Scan for the cell matching the given text and deliver its (X, Y) coordinate at center. 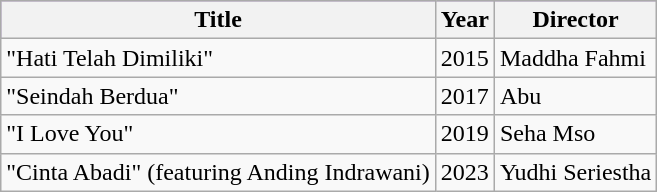
2019 (464, 134)
2015 (464, 58)
2023 (464, 172)
2017 (464, 96)
"I Love You" (218, 134)
Director (575, 20)
Maddha Fahmi (575, 58)
"Hati Telah Dimiliki" (218, 58)
Seha Mso (575, 134)
Year (464, 20)
"Cinta Abadi" (featuring Anding Indrawani) (218, 172)
Title (218, 20)
"Seindah Berdua" (218, 96)
Yudhi Seriestha (575, 172)
Abu (575, 96)
